Find where the given text appears and provide that cell's center as (x, y) coordinate. 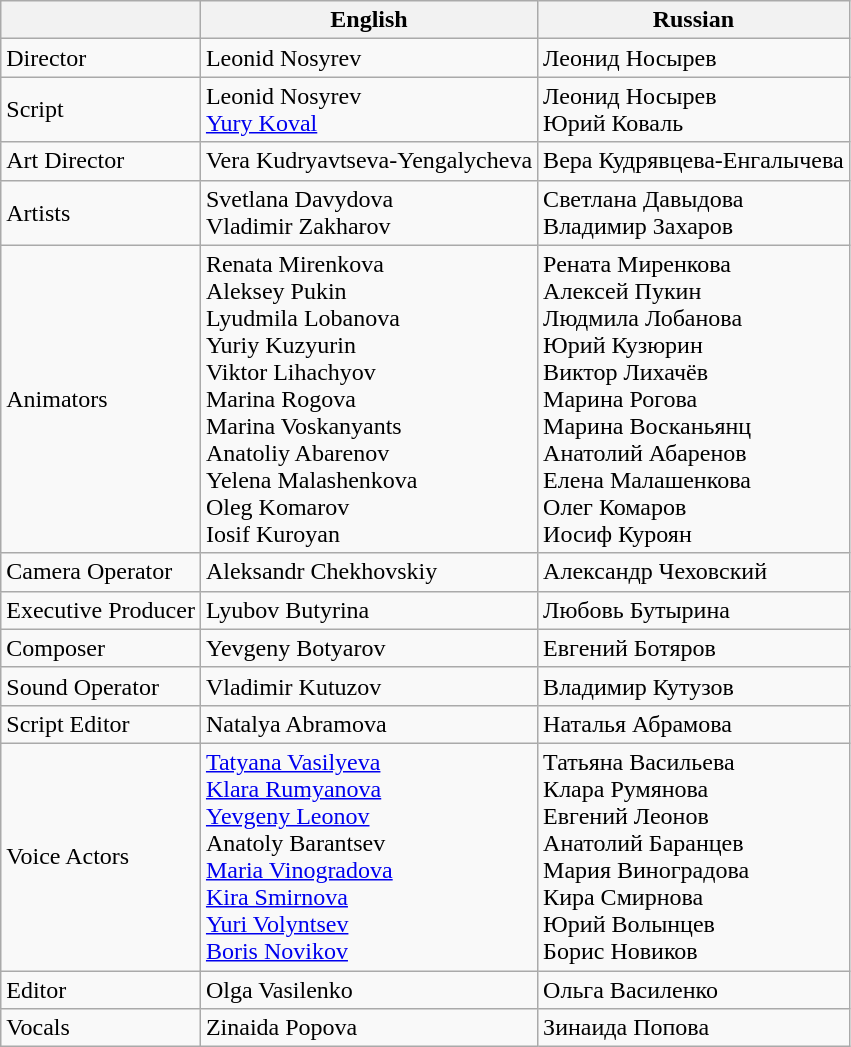
Executive Producer (101, 610)
Наталья Абрамова (694, 724)
Script Editor (101, 724)
Animators (101, 399)
Art Director (101, 161)
Aleksandr Chekhovskiy (368, 572)
Director (101, 58)
Леонид НосыревЮрий Коваль (694, 110)
Script (101, 110)
Yevgeny Botyarov (368, 648)
Vocals (101, 1028)
Vera Kudryavtseva-Yengalycheva (368, 161)
Voice Actors (101, 856)
Зинаида Попова (694, 1028)
Zinaida Popova (368, 1028)
Leonid Nosyrev (368, 58)
Olga Vasilenko (368, 989)
Владимир Кутузов (694, 686)
Tatyana VasilyevaKlara RumyanovaYevgeny LeonovAnatoly BarantsevMaria VinogradovaKira SmirnovaYuri VolyntsevBoris Novikov (368, 856)
Editor (101, 989)
Любовь Бутырина (694, 610)
Sound Operator (101, 686)
Russian (694, 20)
Вера Кудрявцева-Енгалычева (694, 161)
Natalya Abramova (368, 724)
Lyubov Butyrina (368, 610)
Leonid NosyrevYury Koval (368, 110)
Vladimir Kutuzov (368, 686)
Artists (101, 212)
Svetlana DavydovaVladimir Zakharov (368, 212)
Леонид Носырев (694, 58)
Ольга Василенко (694, 989)
Татьяна ВасильеваКлара РумяноваЕвгений ЛеоновАнатолий БаранцевМария ВиноградоваКира СмирноваЮрий ВолынцевБорис Новиков (694, 856)
English (368, 20)
Светлана ДавыдоваВладимир Захаров (694, 212)
Евгений Ботяров (694, 648)
Composer (101, 648)
Александр Чеховский (694, 572)
Camera Operator (101, 572)
